Capture the cell that displays the provided text and extract its (X, Y) central coordinate. 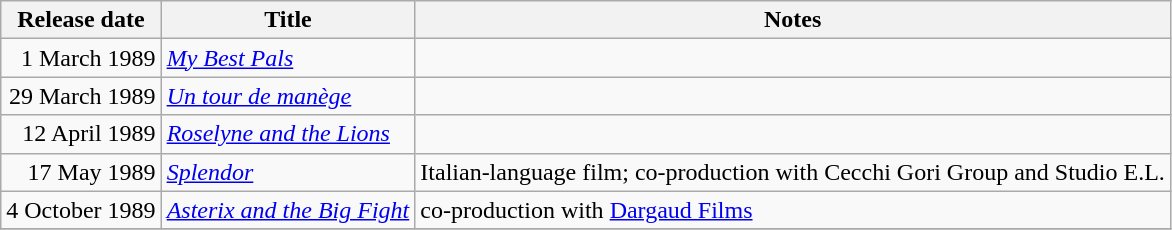
29 March 1989 (81, 96)
4 October 1989 (81, 210)
Splendor (288, 172)
Release date (81, 20)
12 April 1989 (81, 134)
My Best Pals (288, 58)
Un tour de manège (288, 96)
Roselyne and the Lions (288, 134)
co-production with Dargaud Films (793, 210)
17 May 1989 (81, 172)
Notes (793, 20)
Title (288, 20)
1 March 1989 (81, 58)
Italian-language film; co-production with Cecchi Gori Group and Studio E.L. (793, 172)
Asterix and the Big Fight (288, 210)
